Determine the [x, y] coordinate at the center of the cell enclosing the given text.  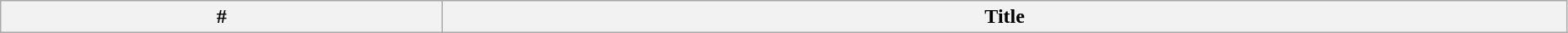
Title [1005, 17]
# [222, 17]
